Return (X, Y) of the center of cell containing provided text 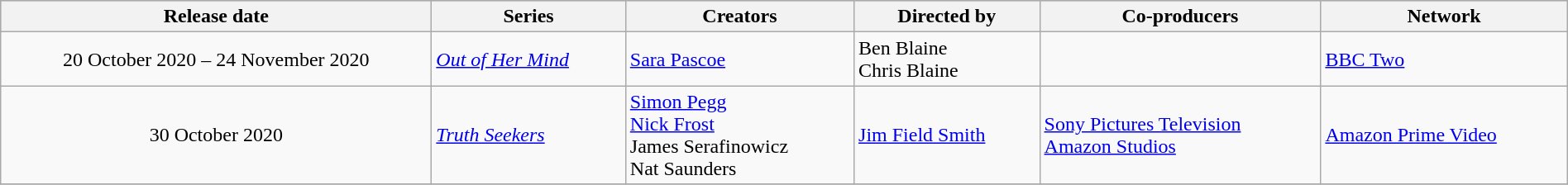
20 October 2020 – 24 November 2020 (217, 59)
Truth Seekers (528, 135)
Out of Her Mind (528, 59)
Sara Pascoe (739, 59)
Release date (217, 17)
Series (528, 17)
Creators (739, 17)
Jim Field Smith (948, 135)
Sony Pictures TelevisionAmazon Studios (1180, 135)
Amazon Prime Video (1444, 135)
Directed by (948, 17)
BBC Two (1444, 59)
Network (1444, 17)
Simon PeggNick FrostJames SerafinowiczNat Saunders (739, 135)
30 October 2020 (217, 135)
Co-producers (1180, 17)
Ben BlaineChris Blaine (948, 59)
